Pinpoint the cell where the given text exists, returning its [X, Y] midpoint coordinate. 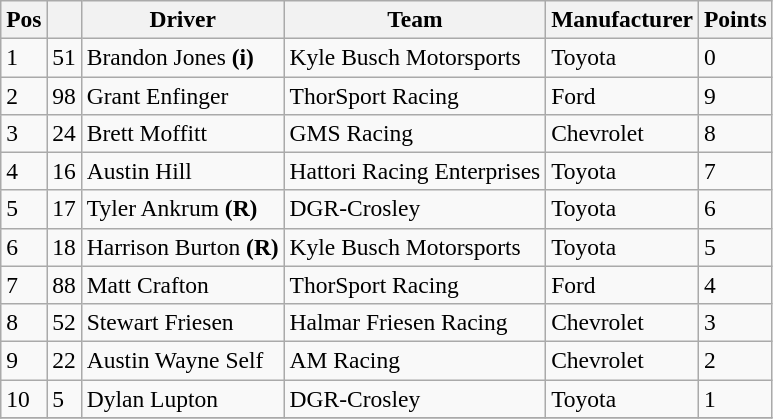
Stewart Friesen [182, 322]
Tyler Ankrum (R) [182, 209]
Brandon Jones (i) [182, 57]
0 [735, 57]
Pos [24, 19]
18 [64, 247]
Austin Hill [182, 171]
Halmar Friesen Racing [415, 322]
17 [64, 209]
Austin Wayne Self [182, 360]
88 [64, 285]
Hattori Racing Enterprises [415, 171]
AM Racing [415, 360]
24 [64, 133]
Grant Enfinger [182, 95]
52 [64, 322]
Driver [182, 19]
51 [64, 57]
Points [735, 19]
Manufacturer [622, 19]
Team [415, 19]
Matt Crafton [182, 285]
22 [64, 360]
Harrison Burton (R) [182, 247]
98 [64, 95]
16 [64, 171]
Brett Moffitt [182, 133]
10 [24, 398]
GMS Racing [415, 133]
Dylan Lupton [182, 398]
